Search for the cell housing the specified text and yield its (x, y) center coordinate. 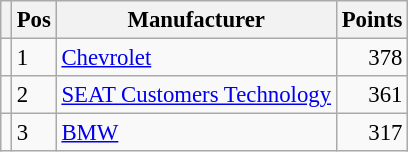
361 (372, 95)
1 (34, 58)
3 (34, 133)
SEAT Customers Technology (196, 95)
Pos (34, 20)
Chevrolet (196, 58)
Manufacturer (196, 20)
BMW (196, 133)
Points (372, 20)
317 (372, 133)
378 (372, 58)
2 (34, 95)
